Return [X, Y] of the center of cell containing provided text 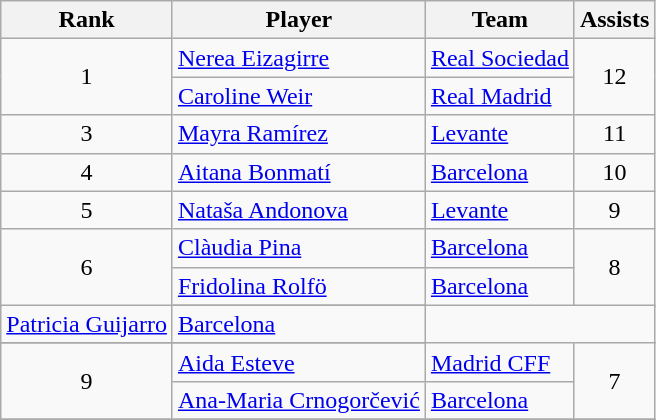
Madrid CFF [500, 362]
6 [87, 267]
11 [614, 134]
12 [614, 77]
10 [614, 172]
8 [614, 267]
Nataša Andonova [298, 210]
1 [87, 77]
Team [500, 20]
7 [614, 381]
Caroline Weir [298, 96]
Clàudia Pina [298, 248]
4 [87, 172]
Aida Esteve [298, 362]
Real Sociedad [500, 58]
Assists [614, 20]
Rank [87, 20]
Player [298, 20]
Nerea Eizagirre [298, 58]
Aitana Bonmatí [298, 172]
Patricia Guijarro [87, 324]
3 [87, 134]
5 [87, 210]
Fridolina Rolfö [298, 286]
Real Madrid [500, 96]
Mayra Ramírez [298, 134]
Ana-Maria Crnogorčević [298, 400]
